Provide the (X, Y) coordinate of the cell's center where the given text is located.  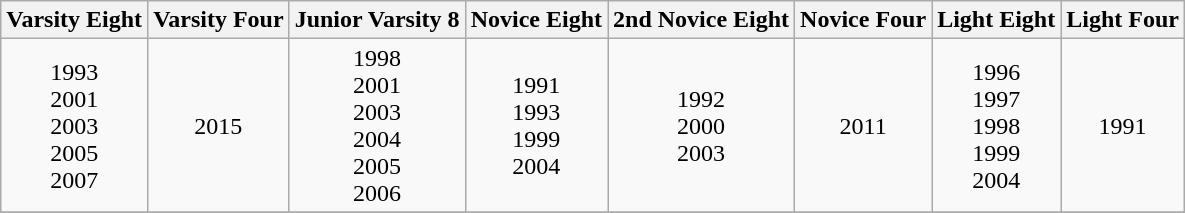
2011 (864, 126)
2nd Novice Eight (702, 20)
19961997199819992004 (996, 126)
Junior Varsity 8 (377, 20)
Novice Eight (536, 20)
199220002003 (702, 126)
Light Eight (996, 20)
1991199319992004 (536, 126)
Varsity Four (219, 20)
199820012003200420052006 (377, 126)
1991 (1123, 126)
Light Four (1123, 20)
2015 (219, 126)
Varsity Eight (74, 20)
Novice Four (864, 20)
19932001200320052007 (74, 126)
